Find where the given text appears and provide that cell's center as (X, Y) coordinate. 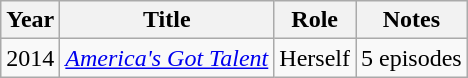
Title (167, 20)
America's Got Talent (167, 58)
Role (315, 20)
Year (30, 20)
Notes (412, 20)
Herself (315, 58)
5 episodes (412, 58)
2014 (30, 58)
